Identify which cell holds the provided text, then report its (X, Y) central coordinate. 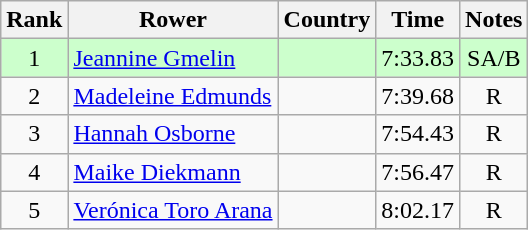
SA/B (494, 58)
Rower (173, 20)
5 (34, 210)
2 (34, 96)
Madeleine Edmunds (173, 96)
8:02.17 (418, 210)
1 (34, 58)
7:39.68 (418, 96)
Hannah Osborne (173, 134)
7:56.47 (418, 172)
3 (34, 134)
Jeannine Gmelin (173, 58)
Notes (494, 20)
7:54.43 (418, 134)
Rank (34, 20)
Verónica Toro Arana (173, 210)
4 (34, 172)
7:33.83 (418, 58)
Maike Diekmann (173, 172)
Time (418, 20)
Country (327, 20)
